Scan for the cell matching the given text and deliver its [X, Y] coordinate at center. 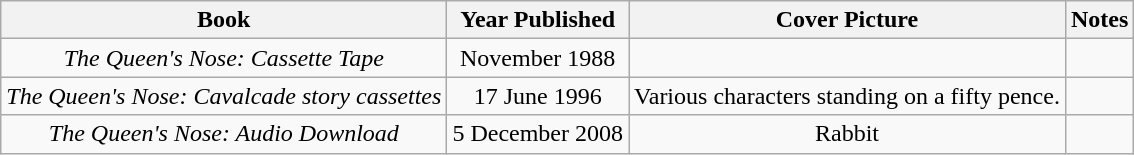
The Queen's Nose: Audio Download [224, 134]
November 1988 [538, 58]
The Queen's Nose: Cassette Tape [224, 58]
Book [224, 20]
The Queen's Nose: Cavalcade story cassettes [224, 96]
Notes [1099, 20]
Rabbit [848, 134]
17 June 1996 [538, 96]
5 December 2008 [538, 134]
Cover Picture [848, 20]
Various characters standing on a fifty pence. [848, 96]
Year Published [538, 20]
